Identify which cell holds the provided text, then report its (X, Y) central coordinate. 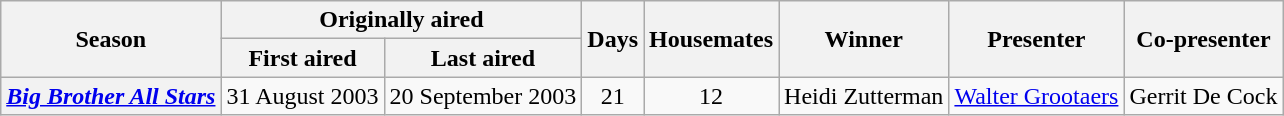
Last aired (483, 58)
12 (712, 96)
Big Brother All Stars (111, 96)
First aired (302, 58)
Gerrit De Cock (1204, 96)
Winner (864, 39)
20 September 2003 (483, 96)
21 (613, 96)
Housemates (712, 39)
Presenter (1036, 39)
Heidi Zutterman (864, 96)
Season (111, 39)
31 August 2003 (302, 96)
Walter Grootaers (1036, 96)
Co-presenter (1204, 39)
Originally aired (402, 20)
Days (613, 39)
